Find where the given text appears and provide that cell's center as [x, y] coordinate. 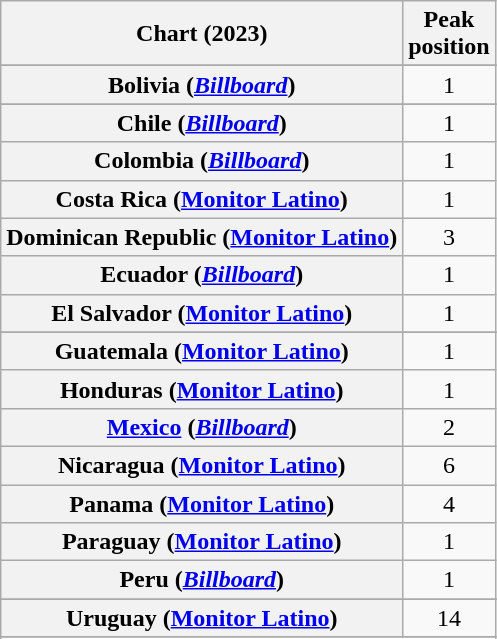
Dominican Republic (Monitor Latino) [202, 237]
Peru (Billboard) [202, 580]
Nicaragua (Monitor Latino) [202, 465]
Bolivia (Billboard) [202, 85]
4 [449, 503]
Chile (Billboard) [202, 123]
Colombia (Billboard) [202, 161]
El Salvador (Monitor Latino) [202, 313]
Panama (Monitor Latino) [202, 503]
6 [449, 465]
Ecuador (Billboard) [202, 275]
3 [449, 237]
Chart (2023) [202, 34]
Guatemala (Monitor Latino) [202, 351]
2 [449, 427]
Honduras (Monitor Latino) [202, 389]
Mexico (Billboard) [202, 427]
Peakposition [449, 34]
Costa Rica (Monitor Latino) [202, 199]
Paraguay (Monitor Latino) [202, 542]
14 [449, 618]
Uruguay (Monitor Latino) [202, 618]
